Find where the given text appears and provide that cell's center as [x, y] coordinate. 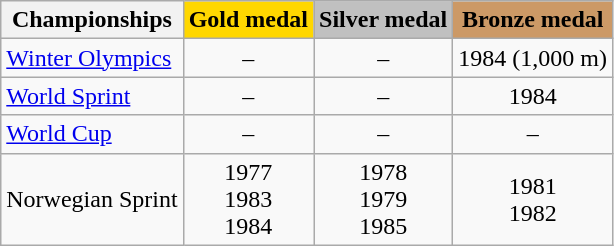
Norwegian Sprint [92, 199]
World Sprint [92, 96]
1977 1983 1984 [248, 199]
Gold medal [248, 20]
1984 [533, 96]
Winter Olympics [92, 58]
Silver medal [384, 20]
Bronze medal [533, 20]
1981 1982 [533, 199]
Championships [92, 20]
World Cup [92, 134]
1984 (1,000 m) [533, 58]
1978 1979 1985 [384, 199]
